Pinpoint the cell where the given text exists, returning its (X, Y) midpoint coordinate. 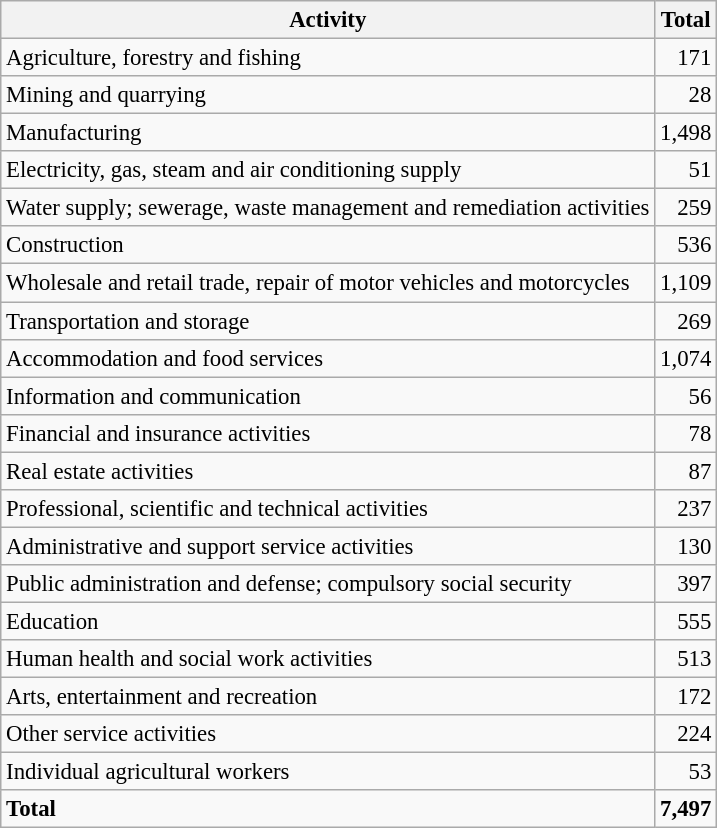
Education (328, 621)
51 (686, 170)
513 (686, 659)
Manufacturing (328, 133)
53 (686, 772)
397 (686, 584)
Electricity, gas, steam and air conditioning supply (328, 170)
Accommodation and food services (328, 358)
130 (686, 546)
Mining and quarrying (328, 95)
Individual agricultural workers (328, 772)
237 (686, 509)
Human health and social work activities (328, 659)
Transportation and storage (328, 321)
Real estate activities (328, 471)
555 (686, 621)
Wholesale and retail trade, repair of motor vehicles and motorcycles (328, 283)
1,109 (686, 283)
172 (686, 697)
Administrative and support service activities (328, 546)
Information and communication (328, 396)
536 (686, 245)
28 (686, 95)
Activity (328, 20)
171 (686, 58)
Agriculture, forestry and fishing (328, 58)
Arts, entertainment and recreation (328, 697)
259 (686, 208)
1,074 (686, 358)
Other service activities (328, 734)
224 (686, 734)
Water supply; sewerage, waste management and remediation activities (328, 208)
1,498 (686, 133)
Financial and insurance activities (328, 433)
Professional, scientific and technical activities (328, 509)
Public administration and defense; compulsory social security (328, 584)
78 (686, 433)
56 (686, 396)
7,497 (686, 809)
269 (686, 321)
Construction (328, 245)
87 (686, 471)
